Capture the cell that displays the provided text and extract its (X, Y) central coordinate. 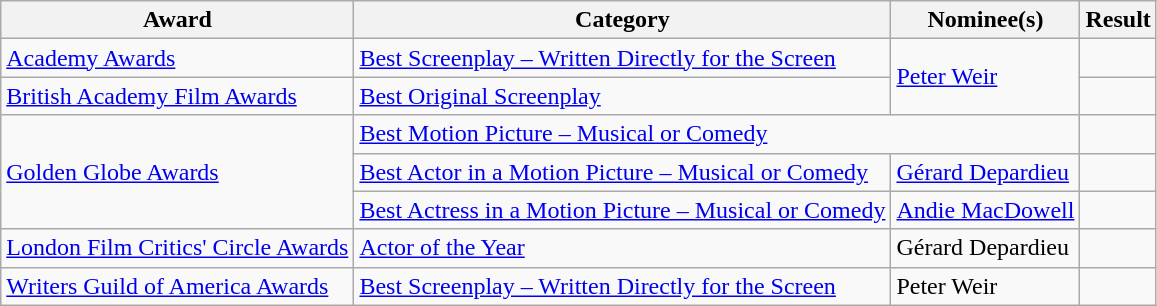
British Academy Film Awards (178, 96)
Andie MacDowell (986, 210)
Award (178, 20)
Result (1118, 20)
Golden Globe Awards (178, 172)
Best Motion Picture – Musical or Comedy (717, 134)
Nominee(s) (986, 20)
Category (622, 20)
Best Original Screenplay (622, 96)
Best Actor in a Motion Picture – Musical or Comedy (622, 172)
Best Actress in a Motion Picture – Musical or Comedy (622, 210)
Writers Guild of America Awards (178, 286)
Academy Awards (178, 58)
Actor of the Year (622, 248)
London Film Critics' Circle Awards (178, 248)
